Find where the given text appears and provide that cell's center as [x, y] coordinate. 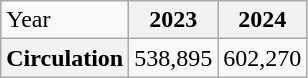
2023 [174, 20]
2024 [262, 20]
Circulation [65, 58]
538,895 [174, 58]
602,270 [262, 58]
Year [65, 20]
